Provide the (x, y) coordinate of the cell's center where the given text is located.  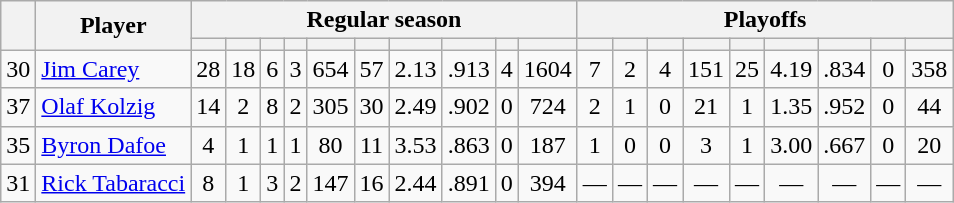
358 (930, 69)
44 (930, 107)
Rick Tabaracci (114, 183)
14 (208, 107)
Playoffs (765, 20)
37 (18, 107)
1604 (548, 69)
1.35 (792, 107)
187 (548, 145)
147 (330, 183)
.913 (468, 69)
.834 (844, 69)
.891 (468, 183)
3.53 (416, 145)
2.49 (416, 107)
654 (330, 69)
Jim Carey (114, 69)
7 (594, 69)
28 (208, 69)
Olaf Kolzig (114, 107)
11 (372, 145)
.952 (844, 107)
2.44 (416, 183)
21 (706, 107)
.667 (844, 145)
31 (18, 183)
16 (372, 183)
394 (548, 183)
57 (372, 69)
80 (330, 145)
2.13 (416, 69)
25 (748, 69)
724 (548, 107)
6 (272, 69)
4.19 (792, 69)
Regular season (384, 20)
35 (18, 145)
Byron Dafoe (114, 145)
20 (930, 145)
Player (114, 26)
3.00 (792, 145)
305 (330, 107)
18 (244, 69)
.902 (468, 107)
151 (706, 69)
.863 (468, 145)
